Scan for the cell matching the given text and deliver its (X, Y) coordinate at center. 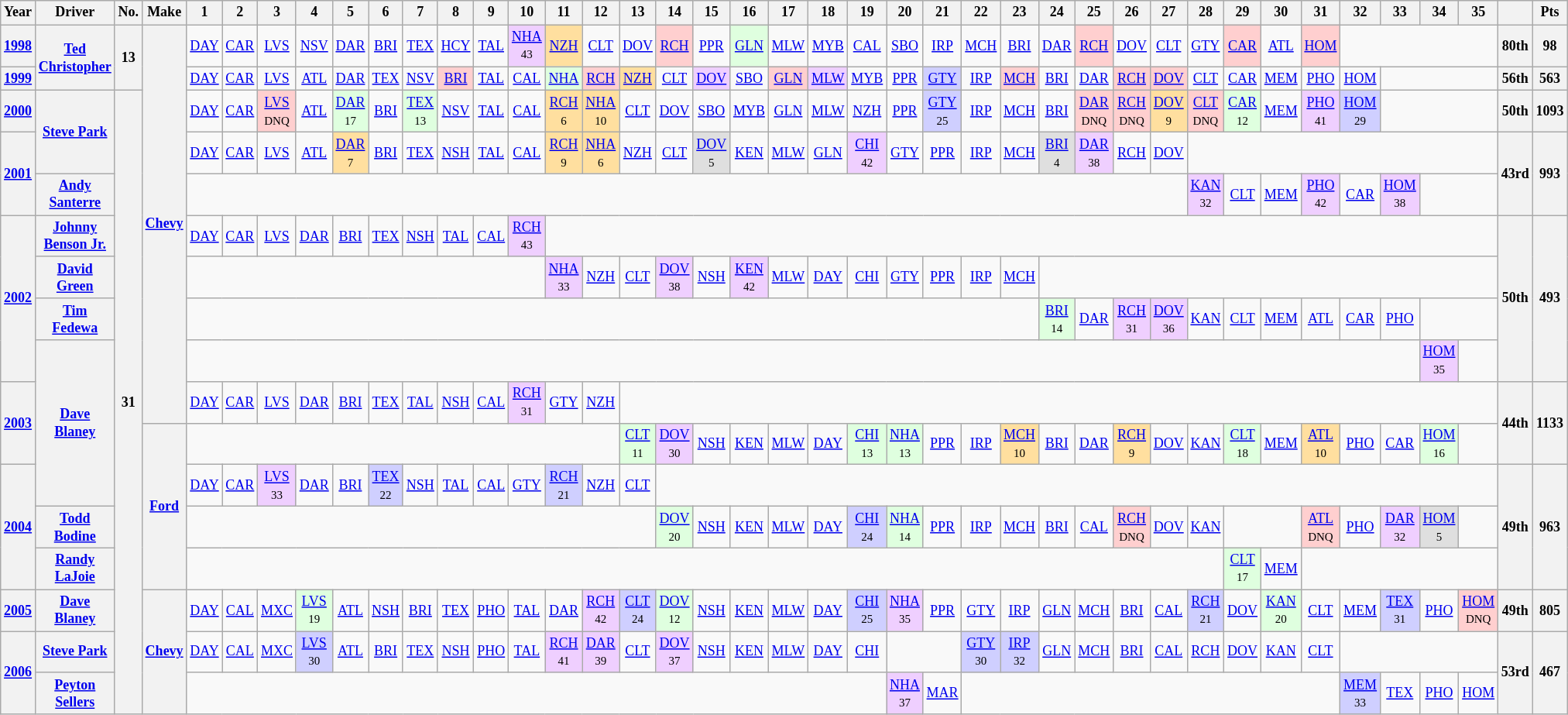
2001 (19, 174)
NHA33 (564, 277)
34 (1439, 12)
NHA6 (601, 153)
DAR17 (350, 112)
44th (1516, 423)
KEN42 (750, 277)
LVS33 (277, 486)
CLTDNQ (1206, 112)
KAN32 (1206, 194)
DOV38 (674, 277)
23 (1020, 12)
MEM33 (1360, 693)
BRI14 (1056, 319)
24 (1056, 12)
15 (712, 12)
805 (1550, 610)
KAN20 (1281, 610)
493 (1550, 299)
TEX31 (1400, 610)
19 (867, 12)
DOV37 (674, 651)
32 (1360, 12)
80th (1516, 46)
MCH10 (1020, 444)
2005 (19, 610)
IRP32 (1020, 651)
RCH42 (601, 610)
HOMDNQ (1479, 610)
16 (750, 12)
LVS19 (314, 610)
33 (1400, 12)
RCH6 (564, 112)
TEX13 (420, 112)
DOV5 (712, 153)
21 (942, 12)
DOV9 (1168, 112)
18 (829, 12)
CLT18 (1243, 444)
Johnny Benson Jr. (74, 236)
RCH43 (527, 236)
563 (1550, 79)
NHA35 (905, 610)
2000 (19, 112)
TEX22 (386, 486)
10 (527, 12)
6 (386, 12)
1133 (1550, 423)
ATLDNQ (1321, 527)
CHI24 (867, 527)
CLT11 (638, 444)
9 (491, 12)
DAR38 (1094, 153)
PHO42 (1321, 194)
27 (1168, 12)
LVSDNQ (277, 112)
LVS30 (314, 651)
Tim Fedewa (74, 319)
NHA43 (527, 46)
53rd (1516, 672)
Driver (74, 12)
NHA13 (905, 444)
CHI13 (867, 444)
26 (1132, 12)
MAR (942, 693)
ATL10 (1321, 444)
20 (905, 12)
467 (1550, 672)
CHI42 (867, 153)
NHA (564, 79)
HOM38 (1400, 194)
CLT24 (638, 610)
GTY30 (981, 651)
7 (420, 12)
35 (1479, 12)
HOM5 (1439, 527)
1999 (19, 79)
11 (564, 12)
2004 (19, 527)
DOV36 (1168, 319)
2 (240, 12)
Peyton Sellers (74, 693)
993 (1550, 174)
No. (129, 12)
DOV20 (674, 527)
CAR12 (1243, 112)
NHA10 (601, 112)
CHI25 (867, 610)
4 (314, 12)
30 (1281, 12)
98 (1550, 46)
RCH41 (564, 651)
BRI4 (1056, 153)
CLT17 (1243, 569)
HCY (455, 46)
DAR39 (601, 651)
22 (981, 12)
25 (1094, 12)
HOM29 (1360, 112)
Ted Christopher (74, 57)
17 (788, 12)
Todd Bodine (74, 527)
HOM35 (1439, 361)
Pts (1550, 12)
Ford (164, 507)
Andy Santerre (74, 194)
DAR32 (1400, 527)
David Green (74, 277)
Year (19, 12)
Make (164, 12)
Randy LaJoie (74, 569)
NHA14 (905, 527)
2003 (19, 423)
DARDNQ (1094, 112)
1093 (1550, 112)
14 (674, 12)
DOV30 (674, 444)
DOV12 (674, 610)
3 (277, 12)
12 (601, 12)
29 (1243, 12)
8 (455, 12)
56th (1516, 79)
HOM16 (1439, 444)
2006 (19, 672)
PHO41 (1321, 112)
1998 (19, 46)
5 (350, 12)
43rd (1516, 174)
NHA37 (905, 693)
2002 (19, 299)
1 (204, 12)
DAR7 (350, 153)
GTY25 (942, 112)
963 (1550, 527)
28 (1206, 12)
